Determine the [X, Y] coordinate at the center of the cell enclosing the given text.  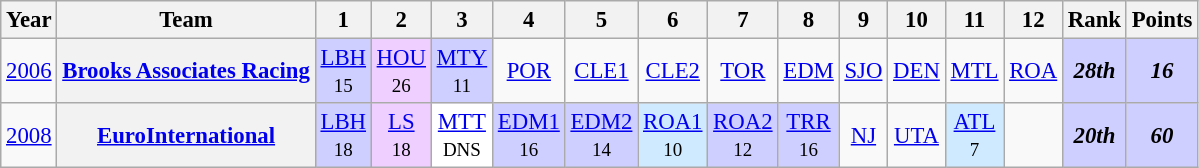
TOR [743, 72]
EDM [808, 72]
2008 [29, 136]
DEN [916, 72]
2 [401, 20]
Rank [1095, 20]
POR [528, 72]
HOU26 [401, 72]
EDM214 [602, 136]
9 [864, 20]
8 [808, 20]
6 [673, 20]
ROA [1034, 72]
MTTDNS [462, 136]
CLE1 [602, 72]
2006 [29, 72]
EuroInternational [186, 136]
5 [602, 20]
7 [743, 20]
LBH15 [343, 72]
11 [974, 20]
16 [1162, 72]
28th [1095, 72]
4 [528, 20]
ROA110 [673, 136]
MTL [974, 72]
3 [462, 20]
12 [1034, 20]
1 [343, 20]
LBH18 [343, 136]
Brooks Associates Racing [186, 72]
Points [1162, 20]
ATL7 [974, 136]
60 [1162, 136]
SJO [864, 72]
10 [916, 20]
Year [29, 20]
EDM116 [528, 136]
MTY11 [462, 72]
NJ [864, 136]
Team [186, 20]
TRR16 [808, 136]
ROA212 [743, 136]
UTA [916, 136]
CLE2 [673, 72]
LS18 [401, 136]
20th [1095, 136]
